For the text-containing cell, return its midpoint in [X, Y] coordinate format. 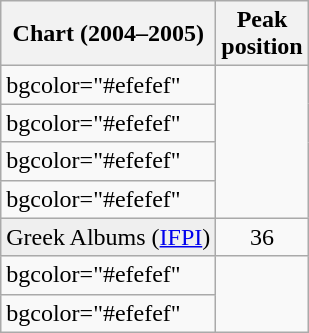
Chart (2004–2005) [108, 34]
36 [262, 237]
Peakposition [262, 34]
Greek Albums (IFPI) [108, 237]
